Output the [X, Y] coordinate of the center of the cell containing the given text.  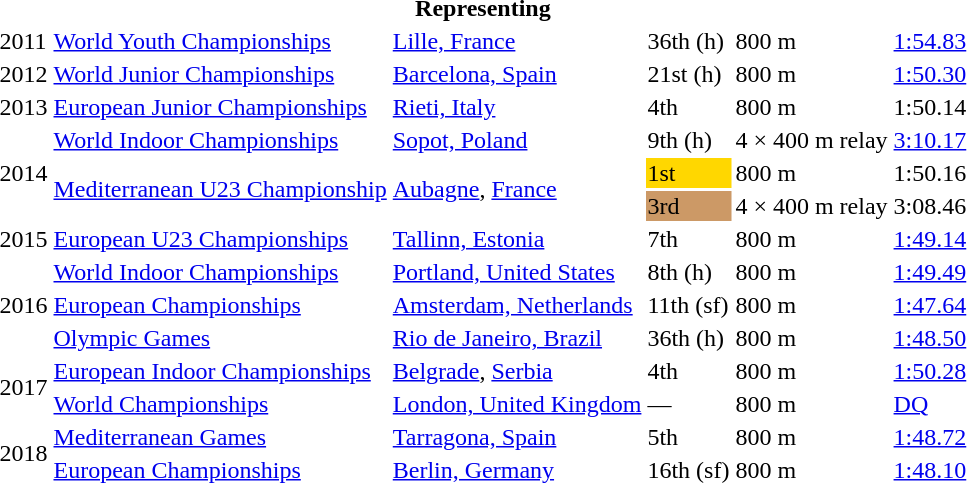
7th [688, 239]
Rio de Janeiro, Brazil [517, 338]
11th (sf) [688, 305]
Olympic Games [220, 338]
5th [688, 437]
World Championships [220, 404]
European Junior Championships [220, 107]
World Junior Championships [220, 74]
European Indoor Championships [220, 371]
World Youth Championships [220, 41]
European Championships [220, 305]
Portland, United States [517, 272]
1st [688, 173]
8th (h) [688, 272]
9th (h) [688, 140]
3rd [688, 206]
Lille, France [517, 41]
Mediterranean Games [220, 437]
European U23 Championships [220, 239]
Amsterdam, Netherlands [517, 305]
21st (h) [688, 74]
Sopot, Poland [517, 140]
Rieti, Italy [517, 107]
Tarragona, Spain [517, 437]
Aubagne, France [517, 190]
Mediterranean U23 Championship [220, 190]
— [688, 404]
Tallinn, Estonia [517, 239]
Belgrade, Serbia [517, 371]
London, United Kingdom [517, 404]
Barcelona, Spain [517, 74]
